Provide the (X, Y) coordinate of the cell's center where the given text is located.  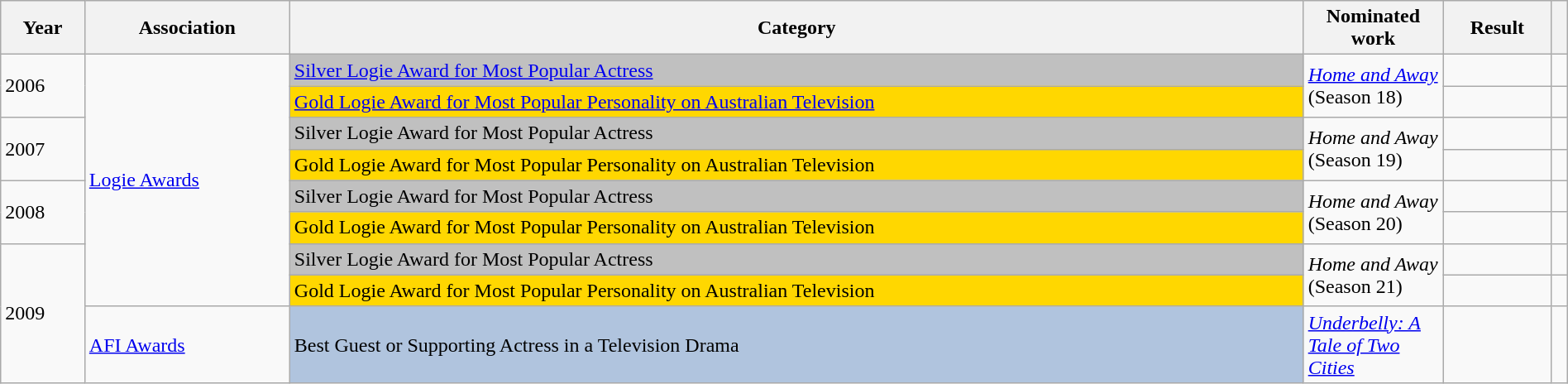
Home and Away (Season 18) (1373, 86)
Logie Awards (187, 180)
Best Guest or Supporting Actress in a Television Drama (796, 344)
Result (1497, 28)
Nominated work (1373, 28)
2009 (43, 313)
2007 (43, 149)
Home and Away (Season 21) (1373, 275)
Underbelly: A Tale of Two Cities (1373, 344)
Association (187, 28)
AFI Awards (187, 344)
Home and Away (Season 19) (1373, 149)
2008 (43, 212)
2006 (43, 86)
Year (43, 28)
Category (796, 28)
Home and Away (Season 20) (1373, 212)
